Locate the cell with the specified text and output its (x, y) center coordinate. 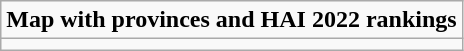
Map with provinces and HAI 2022 rankings (232, 20)
